Return the (X, Y) coordinate for the center point of the cell that contains the specified text.  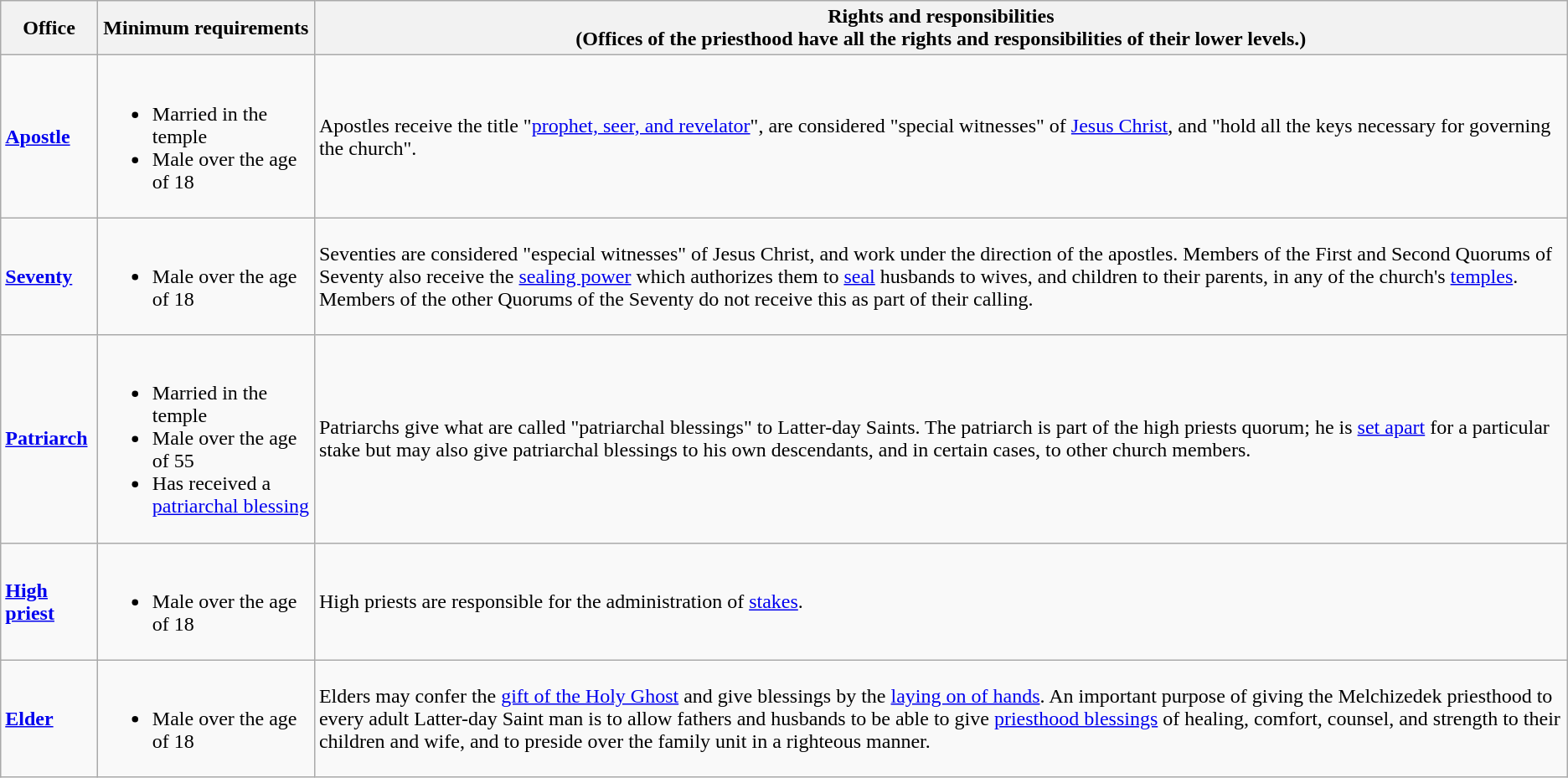
Seventy (49, 276)
Patriarch (49, 439)
Rights and responsibilities(Offices of the priesthood have all the rights and responsibilities of their lower levels.) (941, 28)
High priest (49, 601)
High priests are responsible for the administration of stakes. (941, 601)
Married in the templeMale over the age of 18 (206, 137)
Office (49, 28)
Married in the templeMale over the age of 55Has received a patriarchal blessing (206, 439)
Minimum requirements (206, 28)
Apostle (49, 137)
Elder (49, 719)
